Return the (x, y) coordinate for the center point of the cell that contains the specified text.  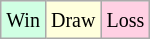
Loss (126, 20)
Draw (72, 20)
Win (24, 20)
